Return (x, y) of the center of cell containing provided text 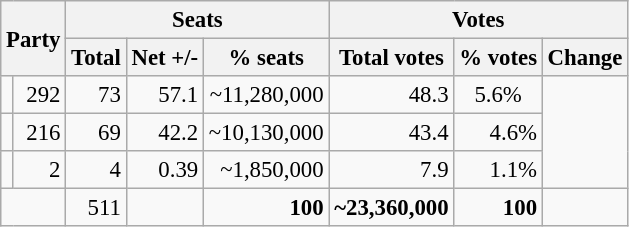
Seats (198, 20)
% seats (266, 58)
Total (96, 58)
48.3 (392, 95)
% votes (498, 58)
0.39 (164, 170)
~10,130,000 (266, 133)
4.6% (498, 133)
73 (96, 95)
216 (40, 133)
~1,850,000 (266, 170)
~11,280,000 (266, 95)
57.1 (164, 95)
~23,360,000 (392, 208)
1.1% (498, 170)
69 (96, 133)
4 (96, 170)
42.2 (164, 133)
5.6% (498, 95)
511 (96, 208)
Votes (478, 20)
Change (584, 58)
2 (40, 170)
Net +/- (164, 58)
Party (34, 38)
Total votes (392, 58)
43.4 (392, 133)
292 (40, 95)
7.9 (392, 170)
